Scan for the cell matching the given text and deliver its [X, Y] coordinate at center. 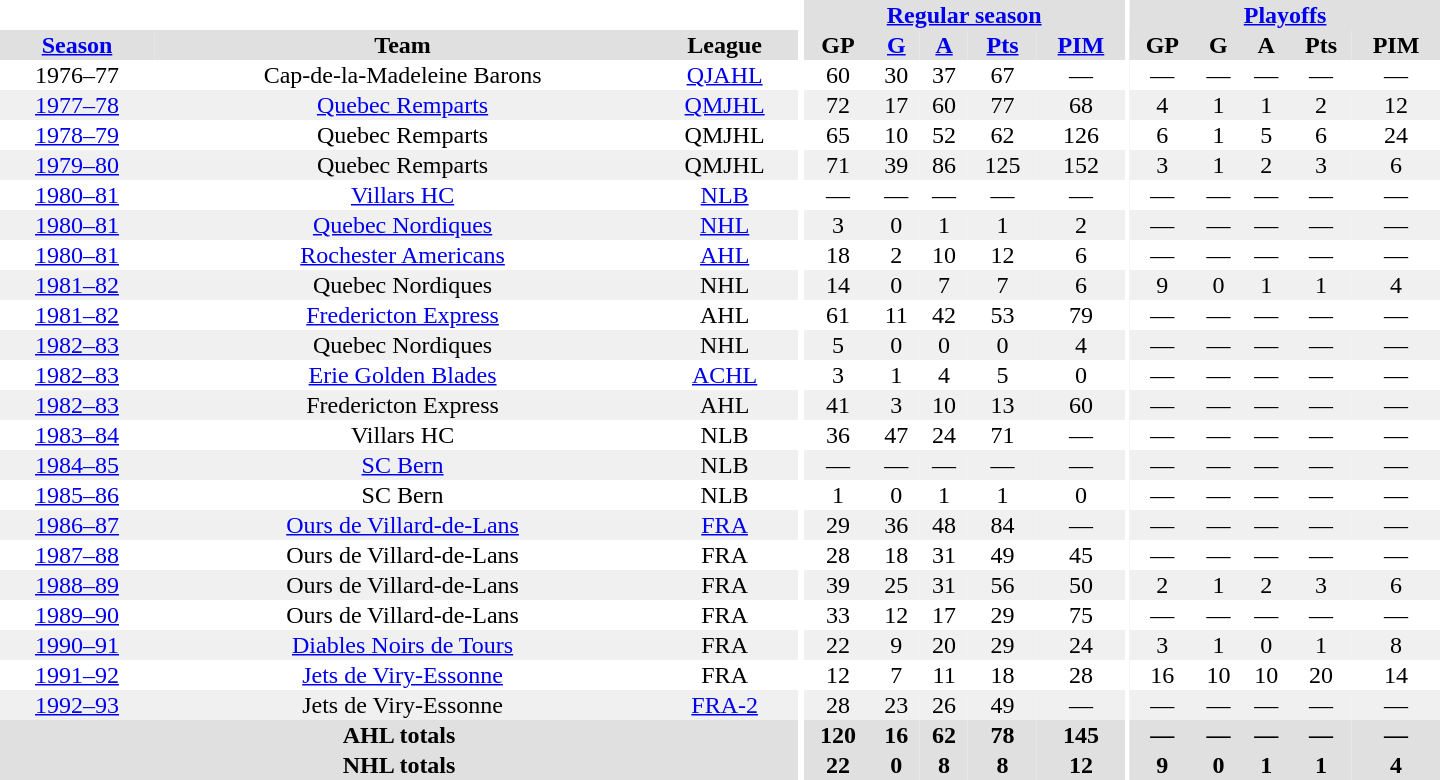
41 [838, 405]
AHL totals [399, 735]
1978–79 [77, 135]
84 [1002, 525]
68 [1081, 105]
50 [1081, 585]
75 [1081, 615]
126 [1081, 135]
1983–84 [77, 435]
52 [944, 135]
53 [1002, 315]
1985–86 [77, 495]
1977–78 [77, 105]
86 [944, 165]
1988–89 [77, 585]
78 [1002, 735]
1991–92 [77, 675]
145 [1081, 735]
1992–93 [77, 705]
42 [944, 315]
QJAHL [724, 75]
23 [896, 705]
Playoffs [1285, 15]
FRA-2 [724, 705]
61 [838, 315]
Cap-de-la-Madeleine Barons [402, 75]
79 [1081, 315]
1990–91 [77, 645]
NHL totals [399, 765]
30 [896, 75]
League [724, 45]
37 [944, 75]
45 [1081, 555]
Regular season [964, 15]
1989–90 [77, 615]
ACHL [724, 375]
1987–88 [77, 555]
Rochester Americans [402, 255]
152 [1081, 165]
65 [838, 135]
1979–80 [77, 165]
13 [1002, 405]
47 [896, 435]
Season [77, 45]
48 [944, 525]
56 [1002, 585]
67 [1002, 75]
1976–77 [77, 75]
1986–87 [77, 525]
Diables Noirs de Tours [402, 645]
72 [838, 105]
26 [944, 705]
1984–85 [77, 465]
Team [402, 45]
120 [838, 735]
33 [838, 615]
25 [896, 585]
125 [1002, 165]
77 [1002, 105]
Erie Golden Blades [402, 375]
